Extract the (x, y) coordinate from the center of the cell holding the provided text.  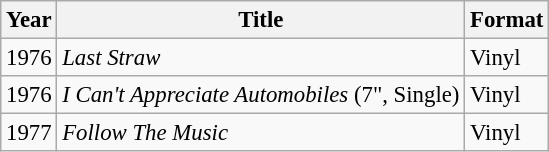
Format (507, 20)
1977 (29, 133)
Title (261, 20)
Year (29, 20)
Last Straw (261, 58)
Follow The Music (261, 133)
I Can't Appreciate Automobiles (7", Single) (261, 95)
